For the text-containing cell, return its midpoint in (x, y) coordinate format. 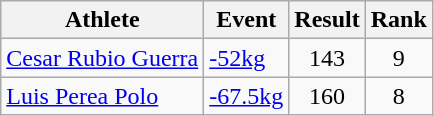
9 (398, 58)
Rank (398, 20)
143 (327, 58)
-67.5kg (246, 96)
8 (398, 96)
Athlete (102, 20)
Luis Perea Polo (102, 96)
-52kg (246, 58)
Event (246, 20)
Result (327, 20)
Cesar Rubio Guerra (102, 58)
160 (327, 96)
